Search for the cell housing the specified text and yield its [x, y] center coordinate. 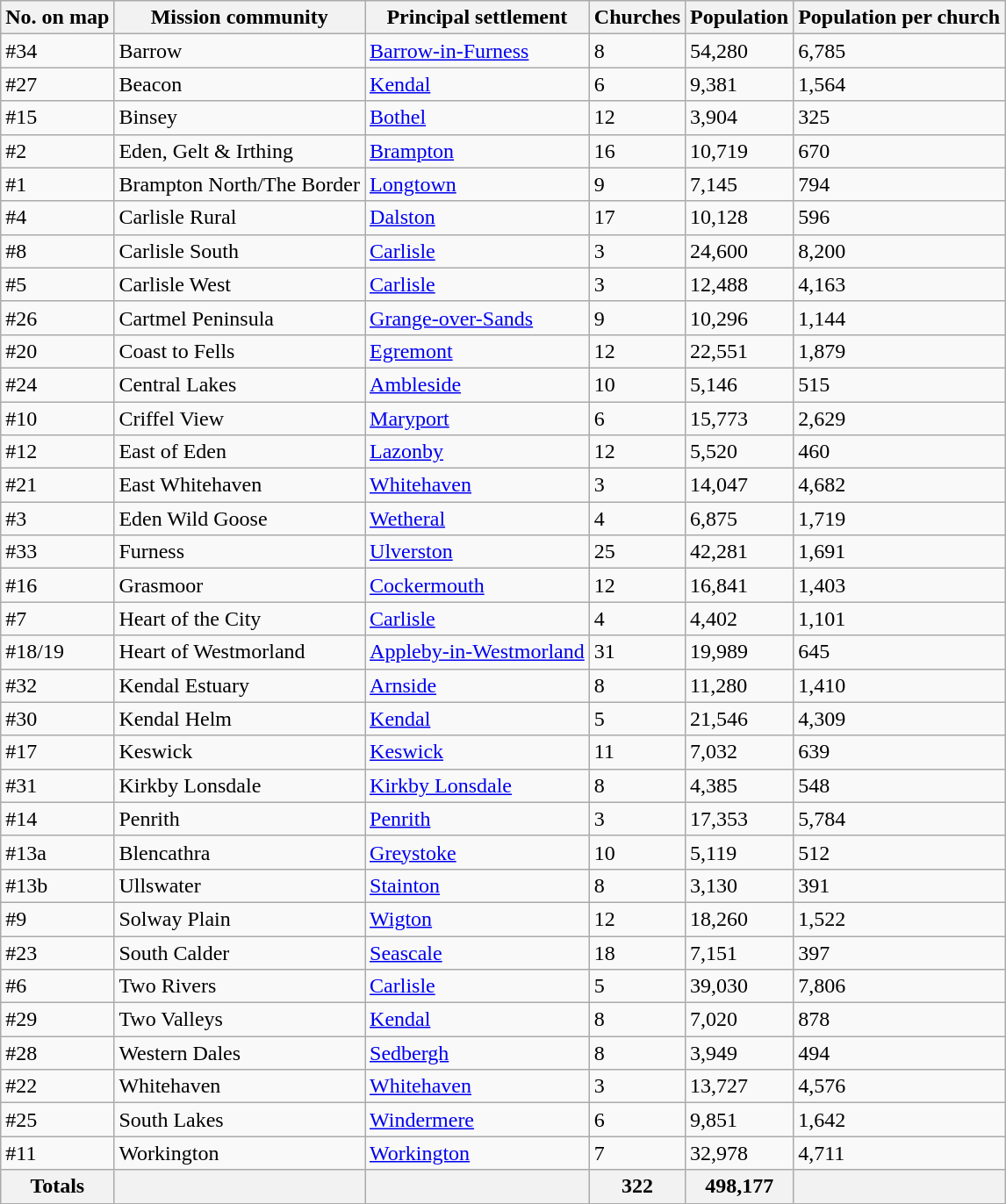
397 [899, 952]
12,488 [739, 284]
1,403 [899, 585]
1,564 [899, 84]
639 [899, 752]
No. on map [58, 18]
South Lakes [240, 1120]
South Calder [240, 952]
548 [899, 785]
9,851 [739, 1120]
East of Eden [240, 452]
7 [637, 1153]
Heart of Westmorland [240, 652]
Coast to Fells [240, 351]
19,989 [739, 652]
39,030 [739, 986]
494 [899, 1053]
794 [899, 184]
#10 [58, 419]
Beacon [240, 84]
Central Lakes [240, 384]
Eden, Gelt & Irthing [240, 151]
#2 [58, 151]
21,546 [739, 719]
670 [899, 151]
#13b [58, 885]
25 [637, 552]
6,875 [739, 519]
#22 [58, 1086]
Two Valleys [240, 1020]
#4 [58, 218]
Barrow-in-Furness [478, 51]
#32 [58, 685]
Ambleside [478, 384]
Seascale [478, 952]
Grasmoor [240, 585]
16 [637, 151]
4,385 [739, 785]
11 [637, 752]
Furness [240, 552]
Carlisle Rural [240, 218]
#29 [58, 1020]
Wigton [478, 919]
#26 [58, 318]
Brampton North/The Border [240, 184]
#15 [58, 118]
10,128 [739, 218]
460 [899, 452]
#9 [58, 919]
645 [899, 652]
East Whitehaven [240, 485]
10,296 [739, 318]
Cartmel Peninsula [240, 318]
Criffel View [240, 419]
Stainton [478, 885]
4,576 [899, 1086]
Dalston [478, 218]
Totals [58, 1186]
18 [637, 952]
8,200 [899, 251]
#21 [58, 485]
#18/19 [58, 652]
#17 [58, 752]
1,719 [899, 519]
Heart of the City [240, 619]
#28 [58, 1053]
4,402 [739, 619]
Egremont [478, 351]
#12 [58, 452]
#5 [58, 284]
Carlisle South [240, 251]
7,151 [739, 952]
#20 [58, 351]
#34 [58, 51]
4,163 [899, 284]
5,520 [739, 452]
#30 [58, 719]
5,784 [899, 819]
#14 [58, 819]
4,309 [899, 719]
Western Dales [240, 1053]
#7 [58, 619]
515 [899, 384]
Blencathra [240, 852]
Ulverston [478, 552]
Eden Wild Goose [240, 519]
13,727 [739, 1086]
17,353 [739, 819]
Two Rivers [240, 986]
9,381 [739, 84]
16,841 [739, 585]
Arnside [478, 685]
22,551 [739, 351]
#1 [58, 184]
325 [899, 118]
Binsey [240, 118]
1,410 [899, 685]
31 [637, 652]
4,711 [899, 1153]
Principal settlement [478, 18]
1,691 [899, 552]
Kendal Estuary [240, 685]
5,119 [739, 852]
322 [637, 1186]
7,032 [739, 752]
32,978 [739, 1153]
Kendal Helm [240, 719]
24,600 [739, 251]
Appleby-in-Westmorland [478, 652]
1,101 [899, 619]
54,280 [739, 51]
878 [899, 1020]
498,177 [739, 1186]
17 [637, 218]
#31 [58, 785]
#16 [58, 585]
#27 [58, 84]
596 [899, 218]
1,522 [899, 919]
Carlisle West [240, 284]
Population per church [899, 18]
10,719 [739, 151]
15,773 [739, 419]
Wetheral [478, 519]
Longtown [478, 184]
Cockermouth [478, 585]
6,785 [899, 51]
#6 [58, 986]
18,260 [739, 919]
Sedbergh [478, 1053]
1,879 [899, 351]
7,020 [739, 1020]
3,130 [739, 885]
#25 [58, 1120]
Brampton [478, 151]
Grange-over-Sands [478, 318]
Ullswater [240, 885]
Barrow [240, 51]
7,806 [899, 986]
#23 [58, 952]
1,642 [899, 1120]
Churches [637, 18]
#8 [58, 251]
Maryport [478, 419]
Mission community [240, 18]
Windermere [478, 1120]
Bothel [478, 118]
#13a [58, 852]
2,629 [899, 419]
1,144 [899, 318]
Lazonby [478, 452]
42,281 [739, 552]
Solway Plain [240, 919]
Population [739, 18]
4,682 [899, 485]
#33 [58, 552]
#3 [58, 519]
512 [899, 852]
11,280 [739, 685]
391 [899, 885]
3,904 [739, 118]
#11 [58, 1153]
5,146 [739, 384]
Greystoke [478, 852]
7,145 [739, 184]
#24 [58, 384]
3,949 [739, 1053]
14,047 [739, 485]
